Extract the [x, y] coordinate from the center of the cell holding the provided text.  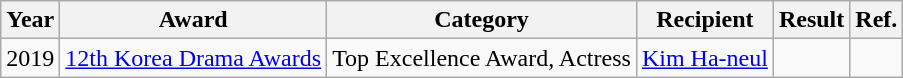
12th Korea Drama Awards [194, 58]
Top Excellence Award, Actress [482, 58]
Year [30, 20]
Result [811, 20]
Category [482, 20]
2019 [30, 58]
Recipient [704, 20]
Award [194, 20]
Ref. [876, 20]
Kim Ha-neul [704, 58]
